For the text-containing cell, return its midpoint in (x, y) coordinate format. 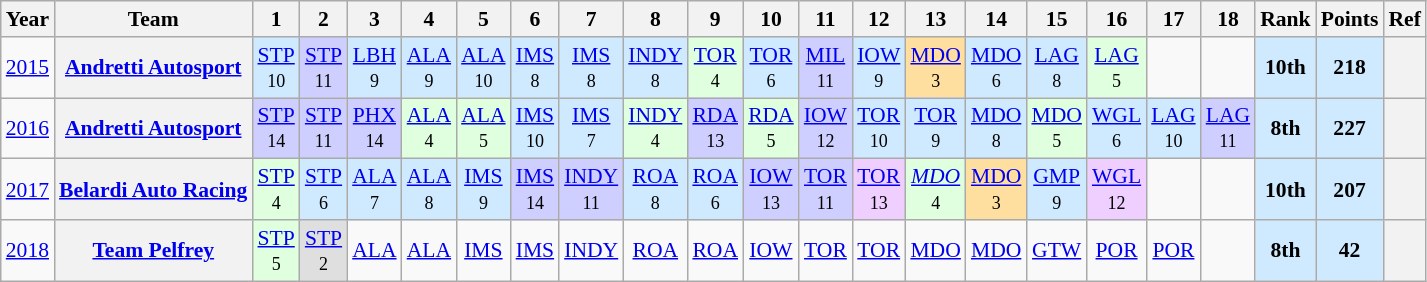
IMS7 (591, 128)
10 (771, 19)
207 (1350, 190)
ROA8 (655, 190)
IMS9 (483, 190)
RDA13 (715, 128)
PHX14 (374, 128)
ALA10 (483, 68)
TOR10 (878, 128)
STP14 (276, 128)
2017 (28, 190)
IOW13 (771, 190)
227 (1350, 128)
42 (1350, 250)
ALA4 (429, 128)
WGL6 (1116, 128)
STP6 (324, 190)
TOR4 (715, 68)
1 (276, 19)
STP2 (324, 250)
ALA5 (483, 128)
2015 (28, 68)
2 (324, 19)
18 (1228, 19)
5 (483, 19)
MDO6 (996, 68)
INDY (591, 250)
13 (936, 19)
17 (1173, 19)
INDY8 (655, 68)
4 (429, 19)
3 (374, 19)
STP4 (276, 190)
Ref (1404, 19)
IMS10 (536, 128)
218 (1350, 68)
14 (996, 19)
LAG8 (1056, 68)
Year (28, 19)
Points (1350, 19)
7 (591, 19)
RDA5 (771, 128)
12 (878, 19)
6 (536, 19)
IOW12 (826, 128)
LAG10 (1173, 128)
15 (1056, 19)
INDY11 (591, 190)
Team (153, 19)
WGL12 (1116, 190)
ROA6 (715, 190)
STP5 (276, 250)
ALA9 (429, 68)
IOW (771, 250)
ALA7 (374, 190)
INDY4 (655, 128)
MDO8 (996, 128)
Belardi Auto Racing (153, 190)
LBH9 (374, 68)
LAG11 (1228, 128)
IOW9 (878, 68)
MIL11 (826, 68)
Team Pelfrey (153, 250)
TOR11 (826, 190)
TOR6 (771, 68)
IMS14 (536, 190)
2016 (28, 128)
8 (655, 19)
TOR9 (936, 128)
LAG5 (1116, 68)
STP10 (276, 68)
Rank (1286, 19)
GMP9 (1056, 190)
16 (1116, 19)
GTW (1056, 250)
ALA8 (429, 190)
9 (715, 19)
2018 (28, 250)
11 (826, 19)
TOR13 (878, 190)
MDO4 (936, 190)
MDO5 (1056, 128)
